For the text-containing cell, return its midpoint in (x, y) coordinate format. 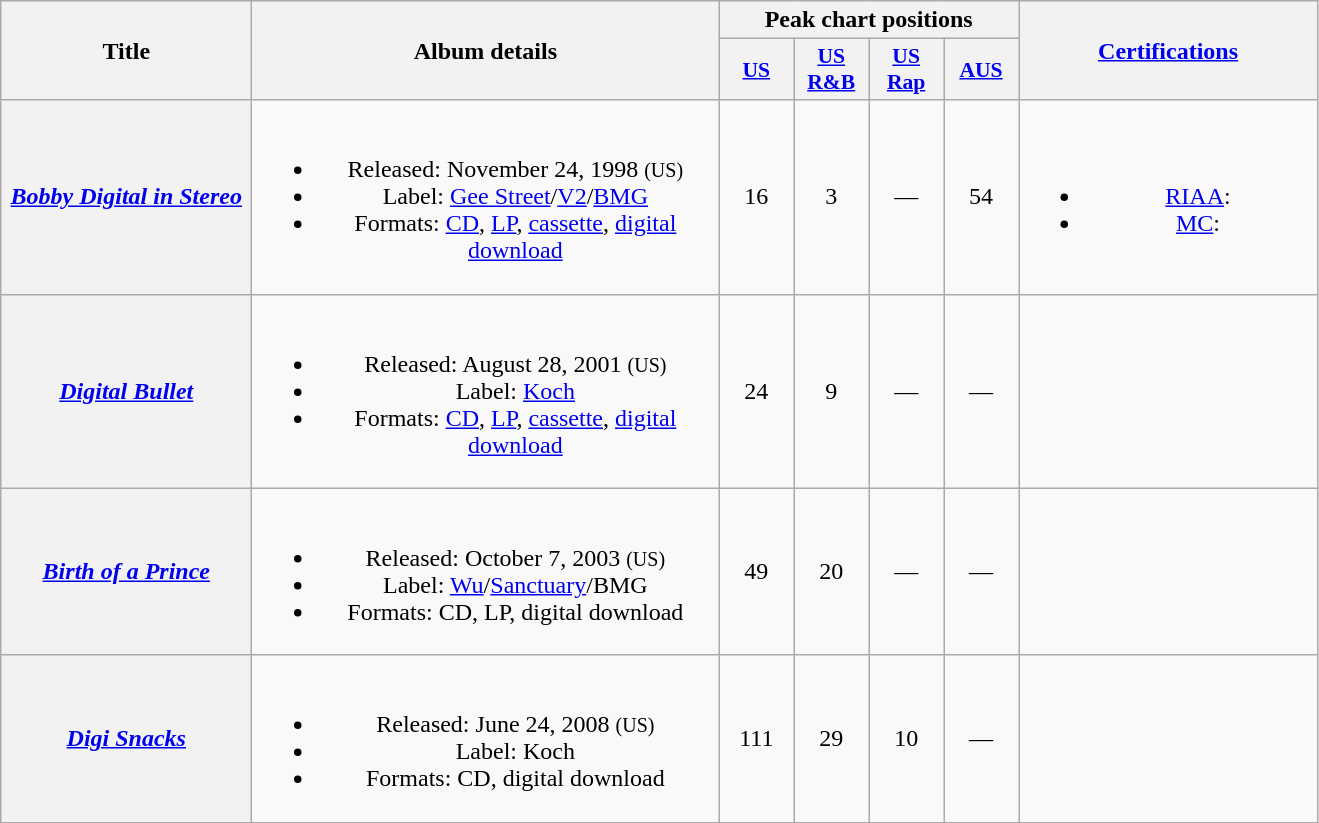
49 (756, 572)
9 (832, 391)
16 (756, 197)
54 (982, 197)
US R&B (832, 70)
20 (832, 572)
Peak chart positions (869, 20)
Released: October 7, 2003 (US)Label: Wu/Sanctuary/BMGFormats: CD, LP, digital download (486, 572)
AUS (982, 70)
111 (756, 738)
Title (126, 50)
Released: August 28, 2001 (US)Label: KochFormats: CD, LP, cassette, digital download (486, 391)
RIAA: MC: (1168, 197)
Album details (486, 50)
Birth of a Prince (126, 572)
Digital Bullet (126, 391)
Released: June 24, 2008 (US)Label: KochFormats: CD, digital download (486, 738)
Bobby Digital in Stereo (126, 197)
24 (756, 391)
US (756, 70)
3 (832, 197)
10 (906, 738)
Released: November 24, 1998 (US)Label: Gee Street/V2/BMGFormats: CD, LP, cassette, digital download (486, 197)
Certifications (1168, 50)
Digi Snacks (126, 738)
USRap (906, 70)
29 (832, 738)
